Determine the (x, y) coordinate at the center of the cell enclosing the given text.  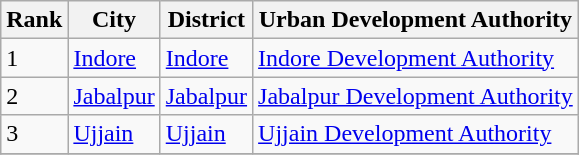
2 (34, 96)
Jabalpur Development Authority (416, 96)
Indore Development Authority (416, 58)
1 (34, 58)
City (114, 20)
Ujjain Development Authority (416, 134)
District (206, 20)
Rank (34, 20)
3 (34, 134)
Urban Development Authority (416, 20)
